Search for the cell housing the specified text and yield its [x, y] center coordinate. 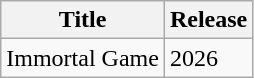
Release [208, 20]
2026 [208, 58]
Title [83, 20]
Immortal Game [83, 58]
